Return (x, y) of the center of cell containing provided text 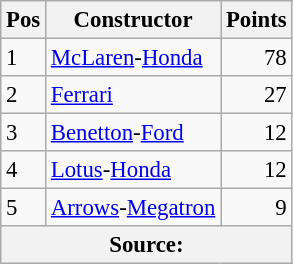
5 (24, 208)
3 (24, 133)
Ferrari (134, 95)
78 (256, 58)
Pos (24, 20)
Arrows-Megatron (134, 208)
Lotus-Honda (134, 170)
Points (256, 20)
4 (24, 170)
Source: (146, 245)
2 (24, 95)
Benetton-Ford (134, 133)
27 (256, 95)
1 (24, 58)
Constructor (134, 20)
McLaren-Honda (134, 58)
9 (256, 208)
